Scan for the cell matching the given text and deliver its [X, Y] coordinate at center. 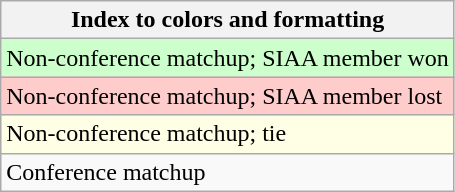
Non-conference matchup; SIAA member won [228, 58]
Index to colors and formatting [228, 20]
Non-conference matchup; tie [228, 134]
Non-conference matchup; SIAA member lost [228, 96]
Conference matchup [228, 172]
